For the text-containing cell, return its midpoint in [x, y] coordinate format. 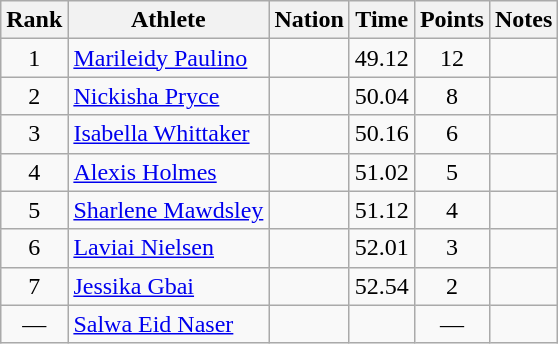
Alexis Holmes [168, 172]
Rank [34, 20]
Marileidy Paulino [168, 58]
Laviai Nielsen [168, 248]
12 [452, 58]
Salwa Eid Naser [168, 324]
Notes [523, 20]
Nickisha Pryce [168, 96]
7 [34, 286]
50.16 [382, 134]
Nation [309, 20]
50.04 [382, 96]
52.54 [382, 286]
8 [452, 96]
Points [452, 20]
Jessika Gbai [168, 286]
49.12 [382, 58]
Time [382, 20]
1 [34, 58]
Isabella Whittaker [168, 134]
Sharlene Mawdsley [168, 210]
Athlete [168, 20]
51.12 [382, 210]
51.02 [382, 172]
52.01 [382, 248]
